Provide the (X, Y) coordinate of the cell's center where the given text is located.  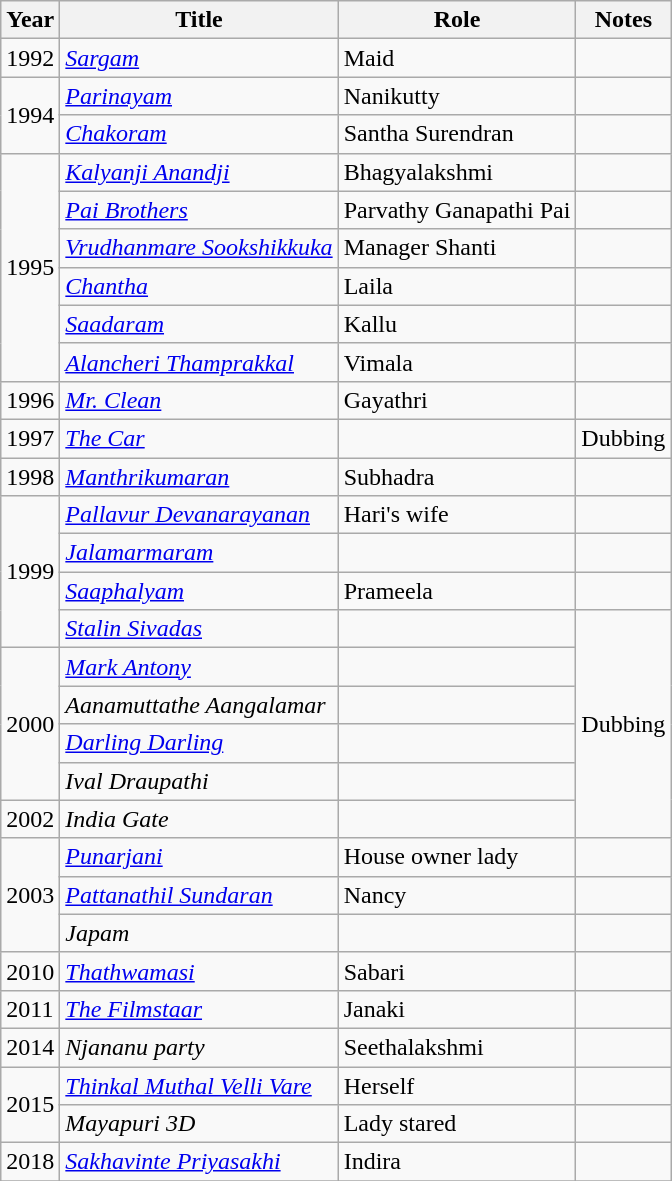
2010 (30, 971)
Sakhavinte Priyasakhi (199, 1162)
The Filmstaar (199, 1009)
Thathwamasi (199, 971)
Njananu party (199, 1047)
Gayathri (457, 400)
Mark Antony (199, 667)
Parvathy Ganapathi Pai (457, 210)
Pai Brothers (199, 210)
Ival Draupathi (199, 781)
Seethalakshmi (457, 1047)
Thinkal Muthal Velli Vare (199, 1085)
1999 (30, 572)
1998 (30, 477)
1996 (30, 400)
Prameela (457, 591)
House owner lady (457, 857)
Janaki (457, 1009)
India Gate (199, 819)
Alancheri Thamprakkal (199, 362)
Laila (457, 286)
Manager Shanti (457, 248)
Maid (457, 58)
Sargam (199, 58)
Chantha (199, 286)
Subhadra (457, 477)
Nancy (457, 895)
Vrudhanmare Sookshikkuka (199, 248)
Sabari (457, 971)
Chakoram (199, 134)
2002 (30, 819)
Mr. Clean (199, 400)
1997 (30, 438)
Kallu (457, 324)
Nanikutty (457, 96)
Role (457, 20)
1995 (30, 267)
Stalin Sivadas (199, 629)
Lady stared (457, 1124)
Manthrikumaran (199, 477)
Title (199, 20)
2014 (30, 1047)
Herself (457, 1085)
2015 (30, 1104)
2000 (30, 724)
The Car (199, 438)
Santha Surendran (457, 134)
Indira (457, 1162)
2011 (30, 1009)
Jalamarmaram (199, 553)
1994 (30, 115)
Japam (199, 933)
2003 (30, 895)
Kalyanji Anandji (199, 172)
Parinayam (199, 96)
2018 (30, 1162)
Saadaram (199, 324)
Punarjani (199, 857)
Hari's wife (457, 515)
Notes (624, 20)
Saaphalyam (199, 591)
Year (30, 20)
Bhagyalakshmi (457, 172)
Darling Darling (199, 743)
1992 (30, 58)
Aanamuttathe Aangalamar (199, 705)
Mayapuri 3D (199, 1124)
Pattanathil Sundaran (199, 895)
Vimala (457, 362)
Pallavur Devanarayanan (199, 515)
